Find where the given text appears and provide that cell's center as [x, y] coordinate. 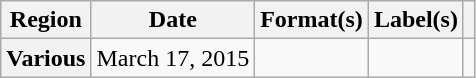
Format(s) [312, 20]
Label(s) [416, 20]
Various [46, 58]
Region [46, 20]
March 17, 2015 [173, 58]
Date [173, 20]
